Search for the cell housing the specified text and yield its [X, Y] center coordinate. 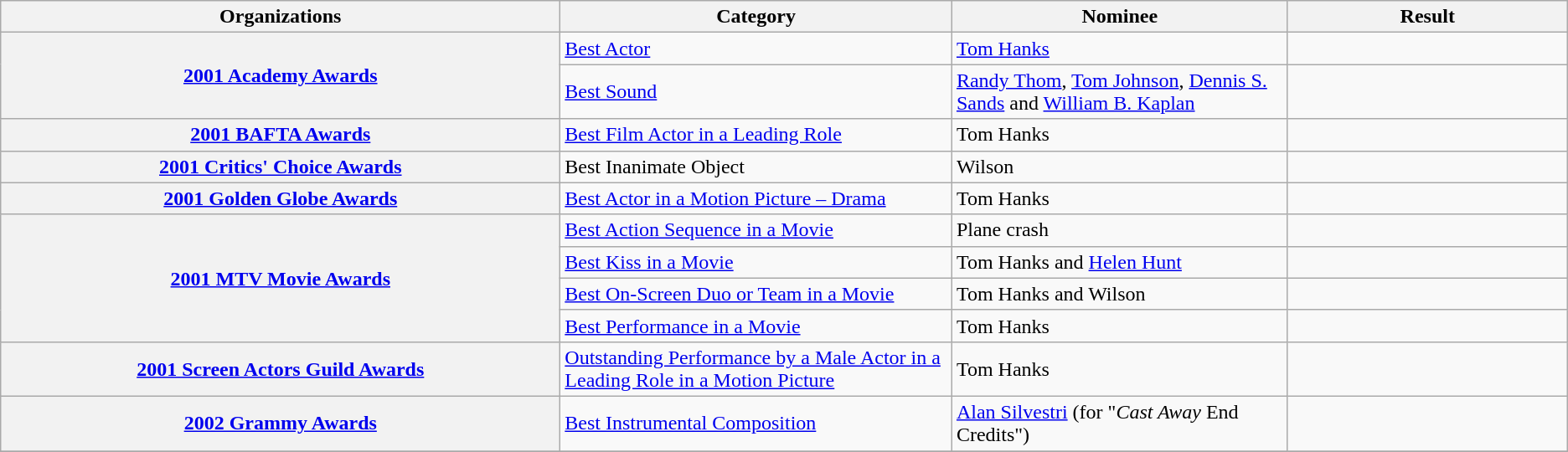
Result [1427, 17]
Outstanding Performance by a Male Actor in a Leading Role in a Motion Picture [756, 368]
2002 Grammy Awards [281, 424]
Nominee [1119, 17]
Best Action Sequence in a Movie [756, 230]
Randy Thom, Tom Johnson, Dennis S. Sands and William B. Kaplan [1119, 92]
2001 Academy Awards [281, 75]
Best Actor [756, 49]
Best Film Actor in a Leading Role [756, 135]
2001 Screen Actors Guild Awards [281, 368]
Alan Silvestri (for "Cast Away End Credits") [1119, 424]
2001 MTV Movie Awards [281, 278]
Best On-Screen Duo or Team in a Movie [756, 294]
2001 Golden Globe Awards [281, 198]
Category [756, 17]
Best Actor in a Motion Picture – Drama [756, 198]
Best Instrumental Composition [756, 424]
Best Sound [756, 92]
Wilson [1119, 167]
2001 Critics' Choice Awards [281, 167]
2001 BAFTA Awards [281, 135]
Organizations [281, 17]
Best Performance in a Movie [756, 326]
Plane crash [1119, 230]
Best Inanimate Object [756, 167]
Tom Hanks and Helen Hunt [1119, 262]
Tom Hanks and Wilson [1119, 294]
Best Kiss in a Movie [756, 262]
